Determine the [x, y] coordinate at the center of the cell enclosing the given text.  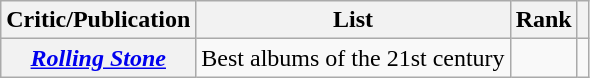
Rank [544, 20]
List [353, 20]
Best albums of the 21st century [353, 58]
Critic/Publication [98, 20]
Rolling Stone [98, 58]
